Pinpoint the cell where the given text exists, returning its (x, y) midpoint coordinate. 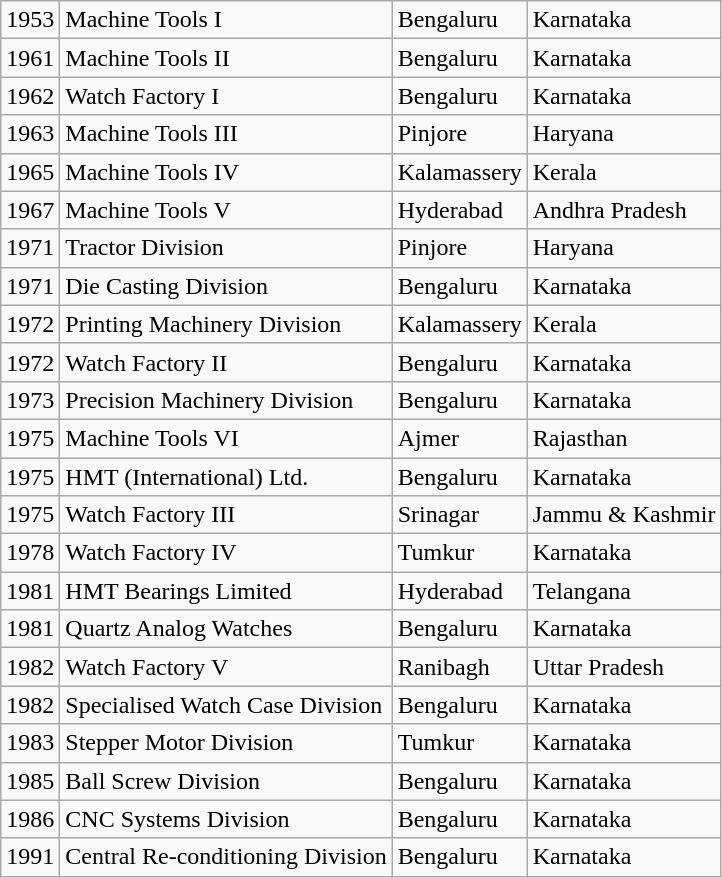
1962 (30, 96)
1961 (30, 58)
Ajmer (460, 438)
1963 (30, 134)
Watch Factory II (226, 362)
Rajasthan (624, 438)
Ball Screw Division (226, 781)
Tractor Division (226, 248)
Quartz Analog Watches (226, 629)
Machine Tools IV (226, 172)
Watch Factory III (226, 515)
Telangana (624, 591)
CNC Systems Division (226, 819)
Stepper Motor Division (226, 743)
HMT (International) Ltd. (226, 477)
Srinagar (460, 515)
Specialised Watch Case Division (226, 705)
Watch Factory V (226, 667)
HMT Bearings Limited (226, 591)
Jammu & Kashmir (624, 515)
Machine Tools I (226, 20)
1978 (30, 553)
1965 (30, 172)
Uttar Pradesh (624, 667)
1953 (30, 20)
Printing Machinery Division (226, 324)
1983 (30, 743)
Ranibagh (460, 667)
1986 (30, 819)
1967 (30, 210)
Central Re-conditioning Division (226, 857)
Watch Factory I (226, 96)
Machine Tools VI (226, 438)
Watch Factory IV (226, 553)
Die Casting Division (226, 286)
Machine Tools V (226, 210)
Machine Tools II (226, 58)
1973 (30, 400)
Machine Tools III (226, 134)
Precision Machinery Division (226, 400)
1991 (30, 857)
1985 (30, 781)
Andhra Pradesh (624, 210)
